Return the (x, y) coordinate for the center point of the cell that contains the specified text.  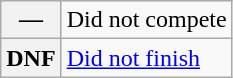
— (31, 20)
Did not compete (146, 20)
DNF (31, 58)
Did not finish (146, 58)
